Search for the cell housing the specified text and yield its (x, y) center coordinate. 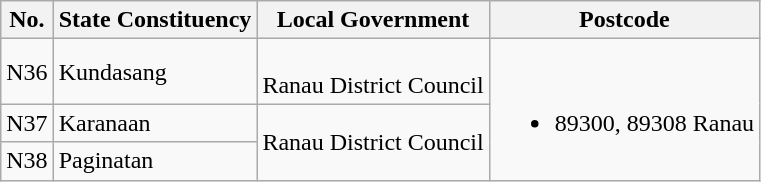
89300, 89308 Ranau (624, 110)
Karanaan (155, 123)
N37 (27, 123)
Paginatan (155, 161)
N38 (27, 161)
No. (27, 20)
Postcode (624, 20)
Local Government (373, 20)
State Constituency (155, 20)
N36 (27, 72)
Kundasang (155, 72)
